Provide the (x, y) coordinate of the cell's center where the given text is located.  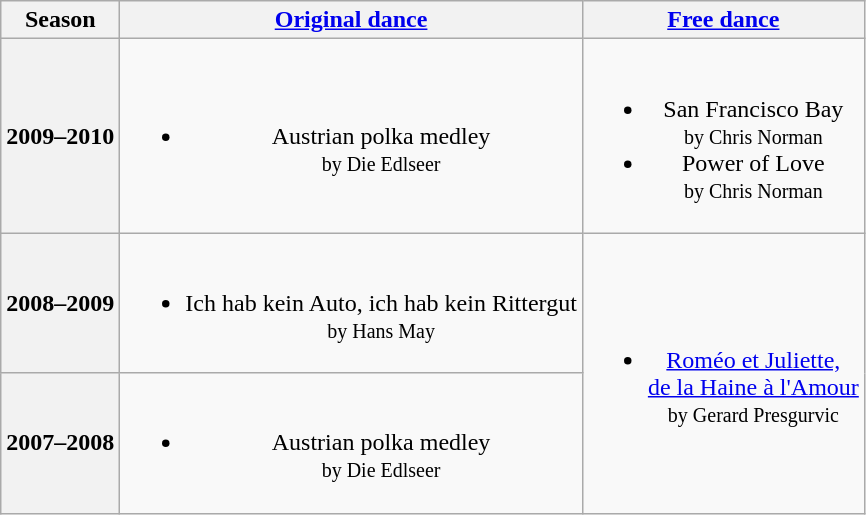
2009–2010 (60, 136)
Season (60, 20)
Ich hab kein Auto, ich hab kein Rittergut by Hans May (352, 303)
Free dance (723, 20)
Original dance (352, 20)
Roméo et Juliette, de la Haine à l'Amour by Gerard Presgurvic (723, 373)
2007–2008 (60, 443)
San Francisco Bay by Chris Norman Power of Love by Chris Norman (723, 136)
2008–2009 (60, 303)
